Determine the [X, Y] coordinate at the center of the cell enclosing the given text.  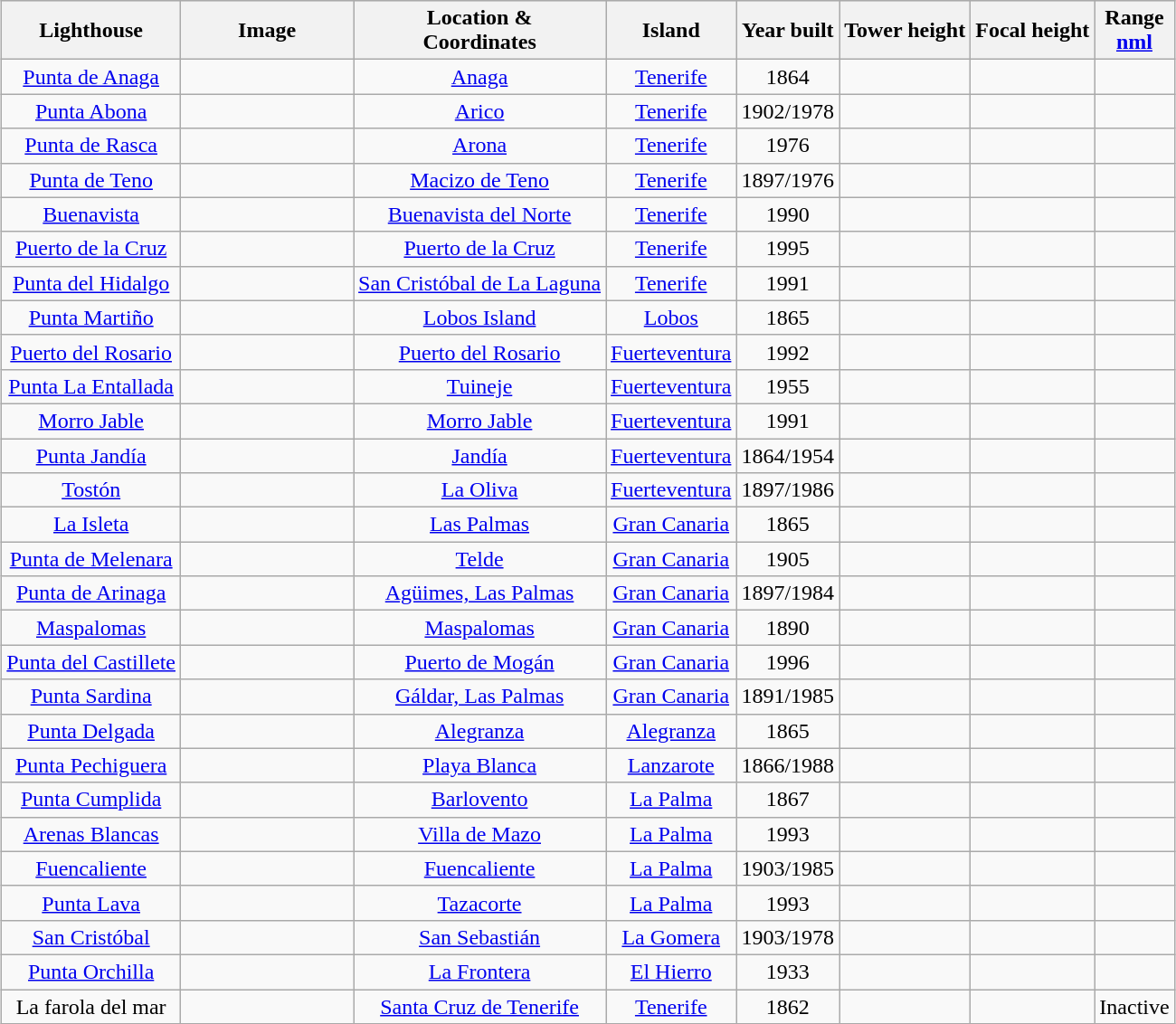
Macizo de Teno [479, 180]
Punta Pechiguera [91, 765]
1955 [788, 386]
Punta de Teno [91, 180]
Punta de Arinaga [91, 593]
Tower height [905, 31]
San Cristóbal [91, 937]
Buenavista del Norte [479, 214]
La Oliva [479, 490]
Punta Abona [91, 111]
La Isleta [91, 525]
Lanzarote [671, 765]
1903/1978 [788, 937]
Rangenml [1134, 31]
1905 [788, 559]
1864/1954 [788, 455]
Punta del Hidalgo [91, 283]
Island [671, 31]
Punta de Rasca [91, 146]
Tuineje [479, 386]
Tazacorte [479, 903]
1897/1986 [788, 490]
1903/1985 [788, 868]
Santa Cruz de Tenerife [479, 1007]
1890 [788, 628]
Punta Orchilla [91, 972]
1992 [788, 352]
Tostón [91, 490]
Gáldar, Las Palmas [479, 697]
Las Palmas [479, 525]
Buenavista [91, 214]
La farola del mar [91, 1007]
La Frontera [479, 972]
1976 [788, 146]
1990 [788, 214]
Puerto de Mogán [479, 662]
1897/1984 [788, 593]
Playa Blanca [479, 765]
Punta del Castillete [91, 662]
San Cristóbal de La Laguna [479, 283]
Arona [479, 146]
Image [268, 31]
Punta Sardina [91, 697]
Inactive [1134, 1007]
Villa de Mazo [479, 834]
Anaga [479, 77]
1897/1976 [788, 180]
1867 [788, 800]
Telde [479, 559]
Agüimes, Las Palmas [479, 593]
1866/1988 [788, 765]
1902/1978 [788, 111]
La Gomera [671, 937]
Punta Lava [91, 903]
1862 [788, 1007]
1864 [788, 77]
1995 [788, 249]
Location & Coordinates [479, 31]
Jandía [479, 455]
Year built [788, 31]
Punta Delgada [91, 731]
Lighthouse [91, 31]
Punta Martiño [91, 318]
Punta Jandía [91, 455]
Punta La Entallada [91, 386]
Arico [479, 111]
Barlovento [479, 800]
1996 [788, 662]
Punta de Melenara [91, 559]
San Sebastián [479, 937]
Punta Cumplida [91, 800]
1891/1985 [788, 697]
1933 [788, 972]
Lobos Island [479, 318]
Focal height [1033, 31]
El Hierro [671, 972]
Lobos [671, 318]
Arenas Blancas [91, 834]
Punta de Anaga [91, 77]
